Locate the cell with the specified text and output its [X, Y] center coordinate. 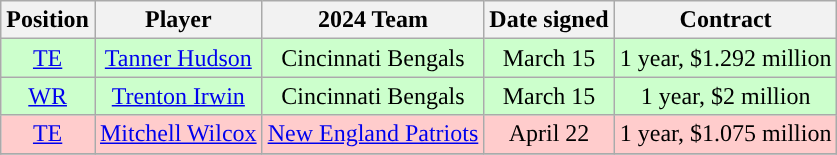
Position [48, 20]
Contract [726, 20]
New England Patriots [373, 134]
Player [178, 20]
Tanner Hudson [178, 58]
2024 Team [373, 20]
1 year, $1.075 million [726, 134]
1 year, $1.292 million [726, 58]
April 22 [549, 134]
WR [48, 96]
1 year, $2 million [726, 96]
Date signed [549, 20]
Mitchell Wilcox [178, 134]
Trenton Irwin [178, 96]
